Locate the cell with the specified text and output its [X, Y] center coordinate. 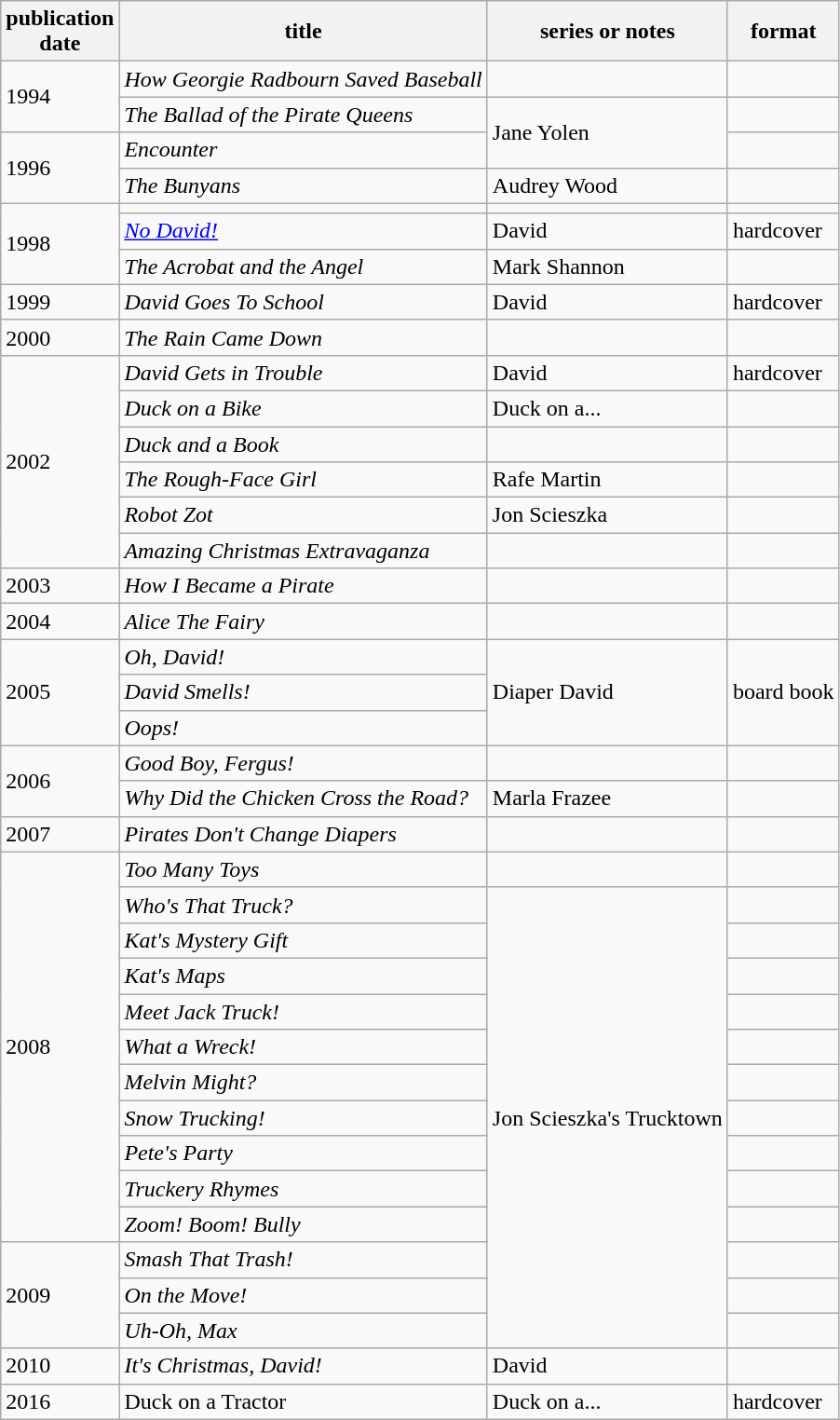
Pirates Don't Change Diapers [304, 834]
Snow Trucking! [304, 1118]
No David! [304, 231]
Good Boy, Fergus! [304, 763]
2002 [60, 461]
Diaper David [607, 692]
Jon Scieszka's Trucktown [607, 1118]
Why Did the Chicken Cross the Road? [304, 799]
Who's That Truck? [304, 905]
Meet Jack Truck! [304, 1011]
2008 [60, 1047]
Uh-Oh, Max [304, 1331]
Jon Scieszka [607, 515]
1999 [60, 302]
Audrey Wood [607, 185]
Truckery Rhymes [304, 1189]
It's Christmas, David! [304, 1366]
Marla Frazee [607, 799]
Duck on a Bike [304, 408]
What a Wreck! [304, 1047]
format [783, 32]
2016 [60, 1401]
Duck on a Tractor [304, 1401]
Robot Zot [304, 515]
David Smells! [304, 692]
The Bunyans [304, 185]
Amazing Christmas Extravaganza [304, 551]
series or notes [607, 32]
2007 [60, 834]
The Rough-Face Girl [304, 480]
Oh, David! [304, 657]
Jane Yolen [607, 132]
1996 [60, 168]
Rafe Martin [607, 480]
Zoom! Boom! Bully [304, 1224]
publication date [60, 32]
2010 [60, 1366]
1998 [60, 244]
Kat's Maps [304, 976]
Encounter [304, 150]
2003 [60, 586]
Pete's Party [304, 1154]
Mark Shannon [607, 266]
2004 [60, 621]
1994 [60, 97]
Too Many Toys [304, 869]
title [304, 32]
Oops! [304, 728]
David Goes To School [304, 302]
Melvin Might? [304, 1083]
Smash That Trash! [304, 1260]
David Gets in Trouble [304, 373]
2000 [60, 337]
2009 [60, 1295]
2006 [60, 781]
The Acrobat and the Angel [304, 266]
2005 [60, 692]
The Ballad of the Pirate Queens [304, 115]
The Rain Came Down [304, 337]
board book [783, 692]
Duck and a Book [304, 444]
Alice The Fairy [304, 621]
How Georgie Radbourn Saved Baseball [304, 79]
On the Move! [304, 1295]
How I Became a Pirate [304, 586]
Kat's Mystery Gift [304, 940]
